For the text-containing cell, return its midpoint in (X, Y) coordinate format. 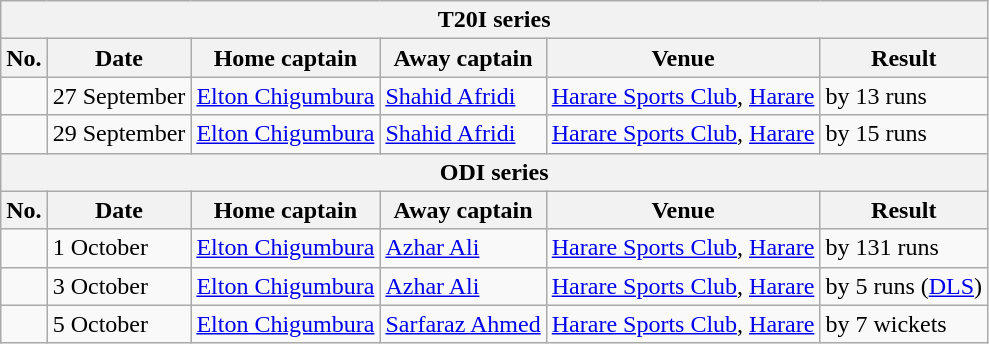
by 15 runs (904, 134)
1 October (119, 248)
T20I series (494, 20)
29 September (119, 134)
ODI series (494, 172)
Sarfaraz Ahmed (463, 324)
by 7 wickets (904, 324)
27 September (119, 96)
by 5 runs (DLS) (904, 286)
by 131 runs (904, 248)
3 October (119, 286)
5 October (119, 324)
by 13 runs (904, 96)
